Locate the cell with the specified text and output its (x, y) center coordinate. 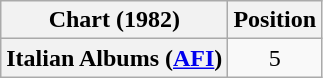
Chart (1982) (114, 20)
Position (275, 20)
Italian Albums (AFI) (114, 58)
5 (275, 58)
